For the text-containing cell, return its midpoint in [X, Y] coordinate format. 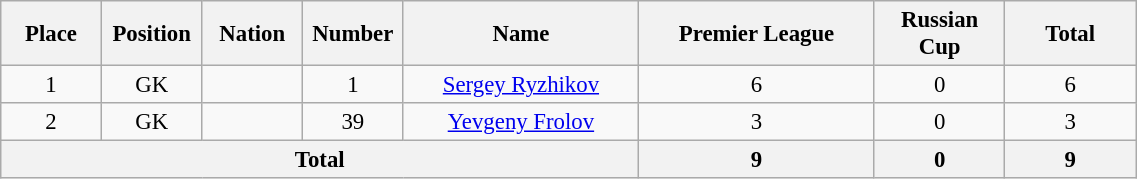
Place [52, 34]
Yevgeny Frolov [521, 122]
Sergey Ryzhikov [521, 85]
Position [152, 34]
Nation [252, 34]
2 [52, 122]
Name [521, 34]
Russian Cup [940, 34]
Number [354, 34]
Premier League [757, 34]
39 [354, 122]
